Extract the [x, y] coordinate from the center of the cell holding the provided text.  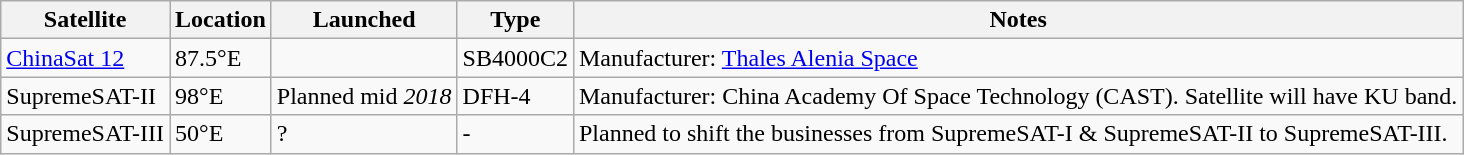
Manufacturer: China Academy Of Space Technology (CAST). Satellite will have KU band. [1018, 96]
Planned mid 2018 [364, 96]
SupremeSAT-II [86, 96]
DFH-4 [515, 96]
- [515, 134]
Launched [364, 20]
SB4000C2 [515, 58]
ChinaSat 12 [86, 58]
50°E [221, 134]
Manufacturer: Thales Alenia Space [1018, 58]
? [364, 134]
87.5°E [221, 58]
98°E [221, 96]
Location [221, 20]
Type [515, 20]
Planned to shift the businesses from SupremeSAT-I & SupremeSAT-II to SupremeSAT-III. [1018, 134]
Satellite [86, 20]
SupremeSAT-III [86, 134]
Notes [1018, 20]
